Determine the [x, y] coordinate at the center of the cell enclosing the given text.  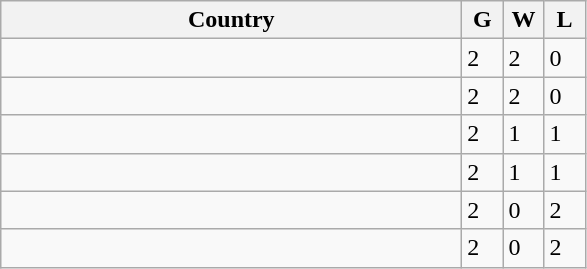
W [524, 20]
Country [232, 20]
L [564, 20]
G [482, 20]
